Determine the [X, Y] coordinate at the center of the cell enclosing the given text.  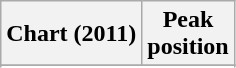
Chart (2011) [72, 34]
Peakposition [188, 34]
